Extract the [X, Y] coordinate from the center of the cell holding the provided text.  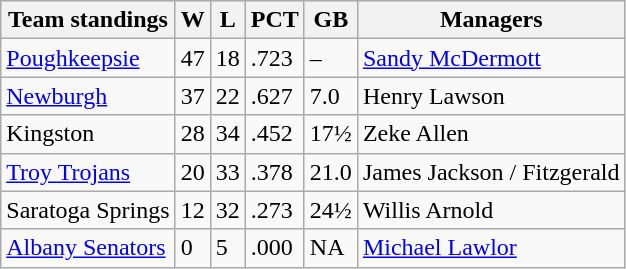
– [330, 58]
.627 [274, 96]
22 [228, 96]
Sandy McDermott [491, 58]
37 [192, 96]
Newburgh [88, 96]
21.0 [330, 172]
47 [192, 58]
PCT [274, 20]
.378 [274, 172]
17½ [330, 134]
L [228, 20]
.273 [274, 210]
Willis Arnold [491, 210]
James Jackson / Fitzgerald [491, 172]
GB [330, 20]
Albany Senators [88, 248]
33 [228, 172]
12 [192, 210]
7.0 [330, 96]
.723 [274, 58]
34 [228, 134]
Henry Lawson [491, 96]
NA [330, 248]
Saratoga Springs [88, 210]
Poughkeepsie [88, 58]
0 [192, 248]
20 [192, 172]
28 [192, 134]
Kingston [88, 134]
.000 [274, 248]
24½ [330, 210]
5 [228, 248]
18 [228, 58]
Team standings [88, 20]
W [192, 20]
Managers [491, 20]
.452 [274, 134]
Troy Trojans [88, 172]
32 [228, 210]
Michael Lawlor [491, 248]
Zeke Allen [491, 134]
